Identify which cell holds the provided text, then report its [X, Y] central coordinate. 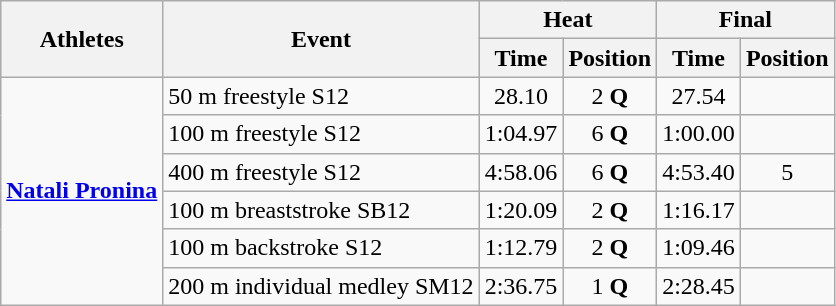
100 m breaststroke SB12 [321, 210]
Heat [568, 20]
200 m individual medley SM12 [321, 286]
100 m freestyle S12 [321, 134]
Natali Pronina [82, 191]
4:58.06 [521, 172]
1:20.09 [521, 210]
400 m freestyle S12 [321, 172]
5 [787, 172]
100 m backstroke S12 [321, 248]
1:00.00 [699, 134]
2:36.75 [521, 286]
4:53.40 [699, 172]
Athletes [82, 39]
1:09.46 [699, 248]
2:28.45 [699, 286]
Final [746, 20]
1:12.79 [521, 248]
1:16.17 [699, 210]
1:04.97 [521, 134]
1 Q [610, 286]
50 m freestyle S12 [321, 96]
27.54 [699, 96]
28.10 [521, 96]
Event [321, 39]
